Search for the cell housing the specified text and yield its (X, Y) center coordinate. 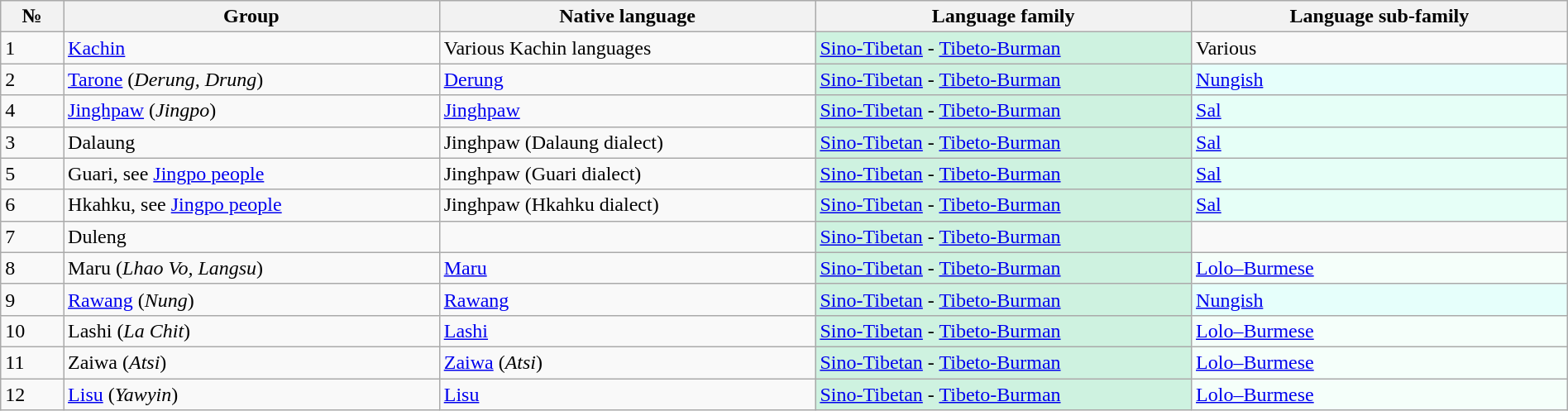
Rawang (Nung) (251, 299)
11 (32, 362)
9 (32, 299)
1 (32, 48)
7 (32, 237)
5 (32, 174)
2 (32, 79)
6 (32, 205)
Lashi (627, 331)
№ (32, 17)
Maru (Lhao Vo, Langsu) (251, 268)
Language sub-family (1379, 17)
Jinghpaw (Hkahku dialect) (627, 205)
Rawang (627, 299)
12 (32, 394)
Derung (627, 79)
Various (1379, 48)
Kachin (251, 48)
Maru (627, 268)
Language family (1004, 17)
Native language (627, 17)
4 (32, 111)
Lashi (La Chit) (251, 331)
Guari, see Jingpo people (251, 174)
Lisu (627, 394)
Lisu (Yawyin) (251, 394)
Jinghpaw (Jingpo) (251, 111)
Dalaung (251, 142)
10 (32, 331)
3 (32, 142)
Duleng (251, 237)
8 (32, 268)
Jinghpaw (Guari dialect) (627, 174)
Hkahku, see Jingpo people (251, 205)
Group (251, 17)
Jinghpaw (627, 111)
Tarone (Derung, Drung) (251, 79)
Jinghpaw (Dalaung dialect) (627, 142)
Various Kachin languages (627, 48)
